Detect which cell encompasses the target text, then output its [x, y] center coordinate. 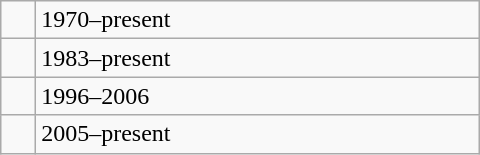
1996–2006 [258, 96]
2005–present [258, 134]
1983–present [258, 58]
1970–present [258, 20]
